From the cell containing the given text, extract its center point as (x, y) coordinate. 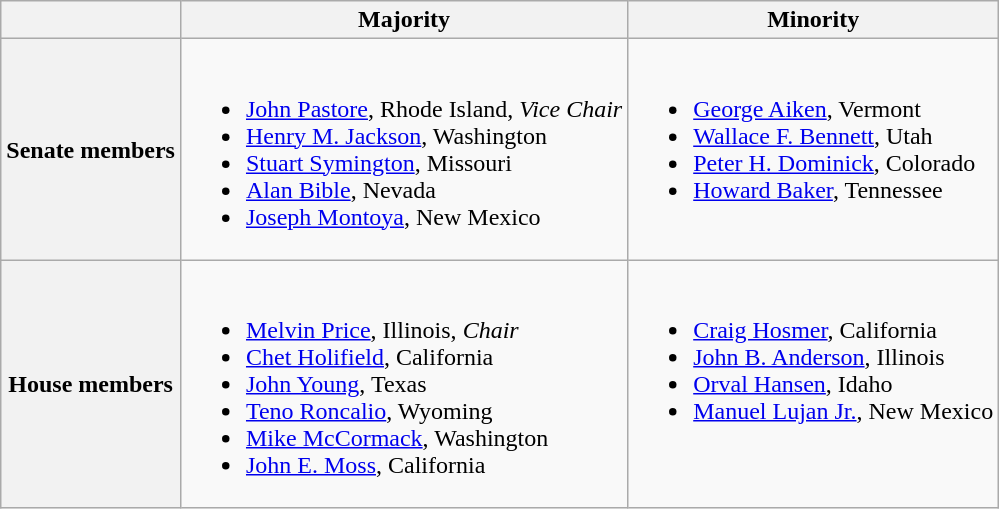
House members (91, 384)
Senate members (91, 150)
George Aiken, VermontWallace F. Bennett, UtahPeter H. Dominick, ColoradoHoward Baker, Tennessee (814, 150)
Minority (814, 20)
Craig Hosmer, CaliforniaJohn B. Anderson, IllinoisOrval Hansen, IdahoManuel Lujan Jr., New Mexico (814, 384)
Melvin Price, Illinois, ChairChet Holifield, California John Young, TexasTeno Roncalio, WyomingMike McCormack, WashingtonJohn E. Moss, California (404, 384)
John Pastore, Rhode Island, Vice ChairHenry M. Jackson, WashingtonStuart Symington, MissouriAlan Bible, Nevada Joseph Montoya, New Mexico (404, 150)
Majority (404, 20)
